Find where the given text appears and provide that cell's center as [x, y] coordinate. 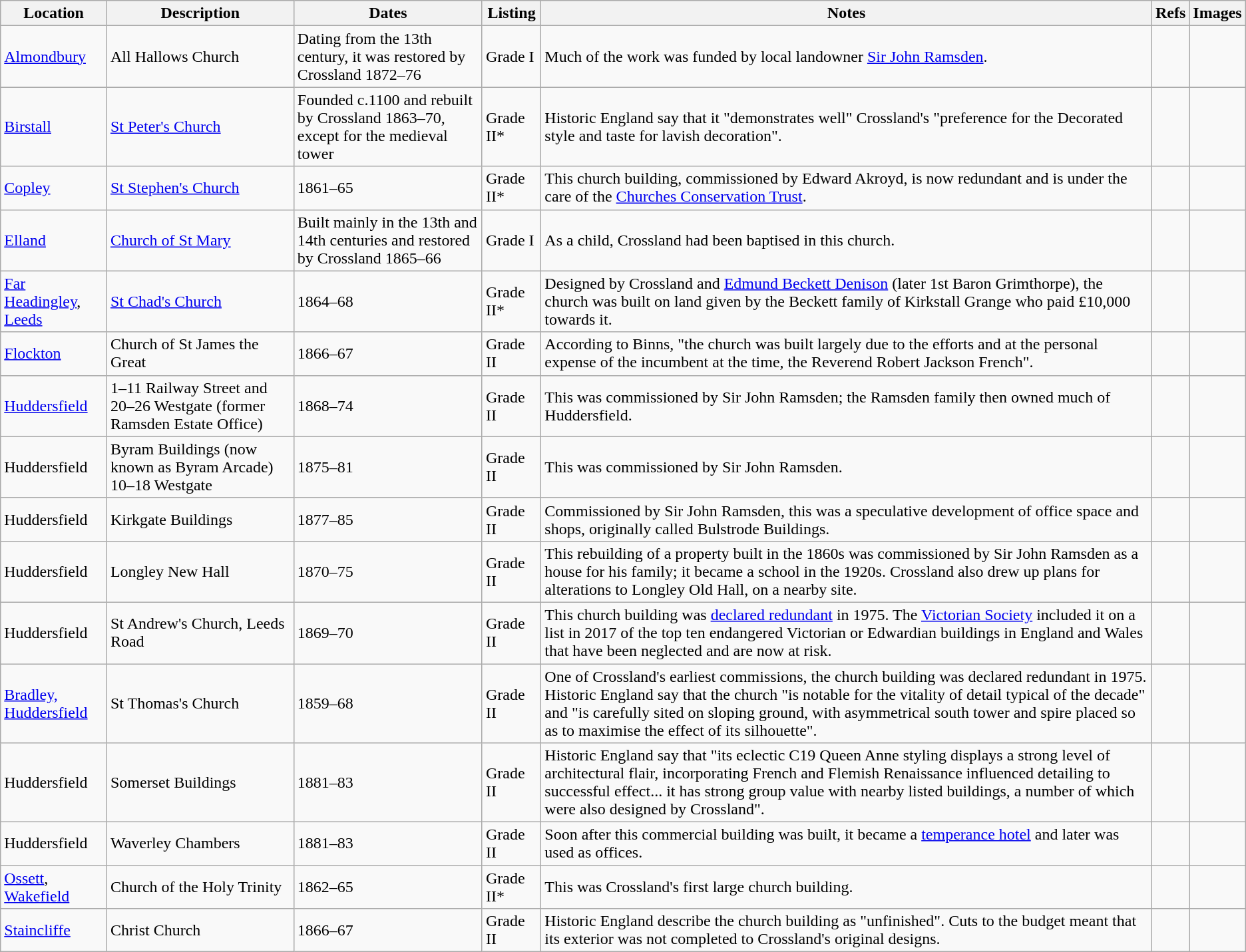
Waverley Chambers [200, 844]
Much of the work was funded by local landowner Sir John Ramsden. [847, 57]
Bradley, Huddersfield [54, 704]
Staincliffe [54, 930]
This was Crossland's first large church building. [847, 887]
Kirkgate Buildings [200, 519]
Almondbury [54, 57]
This was commissioned by Sir John Ramsden; the Ramsden family then owned much of Huddersfield. [847, 406]
1870–75 [387, 571]
Church of St James the Great [200, 354]
1–11 Railway Street and 20–26 Westgate (former Ramsden Estate Office) [200, 406]
St Chad's Church [200, 301]
Church of St Mary [200, 240]
Images [1217, 13]
Soon after this commercial building was built, it became a temperance hotel and later was used as offices. [847, 844]
Church of the Holy Trinity [200, 887]
Byram Buildings (now known as Byram Arcade) 10–18 Westgate [200, 467]
St Peter's Church [200, 126]
1877–85 [387, 519]
1862–65 [387, 887]
Notes [847, 13]
Refs [1170, 13]
Elland [54, 240]
Dates [387, 13]
Far Headingley, Leeds [54, 301]
Location [54, 13]
This church building, commissioned by Edward Akroyd, is now redundant and is under the care of the Churches Conservation Trust. [847, 188]
Founded c.1100 and rebuilt by Crossland 1863–70, except for the medieval tower [387, 126]
St Stephen's Church [200, 188]
Flockton [54, 354]
Commissioned by Sir John Ramsden, this was a speculative development of office space and shops, originally called Bulstrode Buildings. [847, 519]
This was commissioned by Sir John Ramsden. [847, 467]
1861–65 [387, 188]
1859–68 [387, 704]
Ossett, Wakefield [54, 887]
Somerset Buildings [200, 782]
Copley [54, 188]
Birstall [54, 126]
1864–68 [387, 301]
Description [200, 13]
Listing [511, 13]
Historic England say that it "demonstrates well" Crossland's "preference for the Decorated style and taste for lavish decoration". [847, 126]
St Thomas's Church [200, 704]
Longley New Hall [200, 571]
All Hallows Church [200, 57]
Christ Church [200, 930]
Built mainly in the 13th and 14th centuries and restored by Crossland 1865–66 [387, 240]
St Andrew's Church, Leeds Road [200, 633]
1869–70 [387, 633]
1868–74 [387, 406]
Dating from the 13th century, it was restored by Crossland 1872–76 [387, 57]
As a child, Crossland had been baptised in this church. [847, 240]
1875–81 [387, 467]
